Determine the (x, y) coordinate at the center of the cell enclosing the given text.  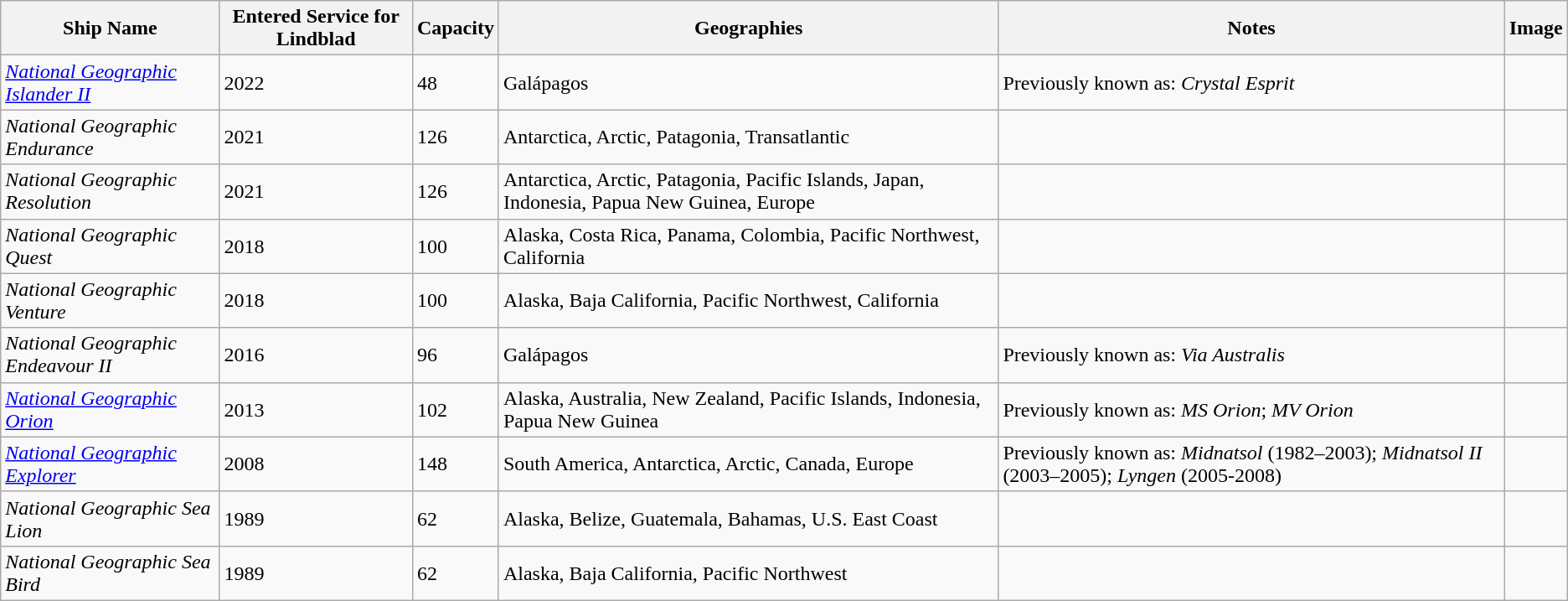
National Geographic Sea Lion (111, 518)
Previously known as: Midnatsol (1982–2003); Midnatsol II (2003–2005); Lyngen (2005-2008) (1251, 464)
Alaska, Belize, Guatemala, Bahamas, U.S. East Coast (748, 518)
102 (456, 409)
Previously known as: Via Australis (1251, 355)
Antarctica, Arctic, Patagonia, Pacific Islands, Japan, Indonesia, Papua New Guinea, Europe (748, 191)
48 (456, 82)
Alaska, Baja California, Pacific Northwest (748, 573)
Capacity (456, 28)
National Geographic Venture (111, 300)
Alaska, Costa Rica, Panama, Colombia, Pacific Northwest, California (748, 246)
National Geographic Endeavour II (111, 355)
2022 (316, 82)
National Geographic Explorer (111, 464)
Antarctica, Arctic, Patagonia, Transatlantic (748, 137)
Notes (1251, 28)
National Geographic Resolution (111, 191)
Ship Name (111, 28)
2008 (316, 464)
Alaska, Australia, New Zealand, Pacific Islands, Indonesia, Papua New Guinea (748, 409)
Image (1536, 28)
South America, Antarctica, Arctic, Canada, Europe (748, 464)
National Geographic Orion (111, 409)
Previously known as: MS Orion; MV Orion (1251, 409)
Geographies (748, 28)
National Geographic Endurance (111, 137)
National Geographic Quest (111, 246)
Alaska, Baja California, Pacific Northwest, California (748, 300)
National Geographic Islander II (111, 82)
96 (456, 355)
Entered Service for Lindblad (316, 28)
148 (456, 464)
2016 (316, 355)
2013 (316, 409)
Previously known as: Crystal Esprit (1251, 82)
National Geographic Sea Bird (111, 573)
